Detect which cell encompasses the target text, then output its [x, y] center coordinate. 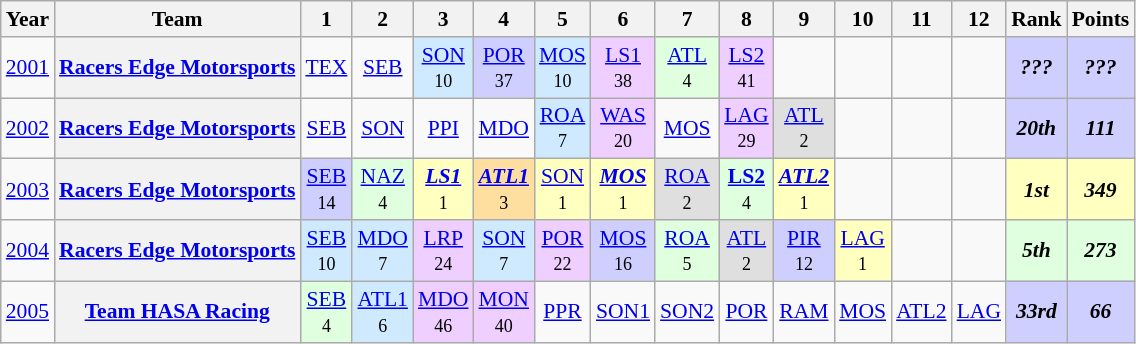
ROA5 [687, 250]
WAS20 [623, 128]
POR22 [562, 250]
Team HASA Racing [177, 312]
SON10 [444, 68]
33rd [1036, 312]
2005 [28, 312]
LS24 [746, 190]
PIR12 [804, 250]
ROA7 [562, 128]
ATL16 [382, 312]
10 [862, 19]
2003 [28, 190]
ATL21 [804, 190]
MON40 [504, 312]
Team [177, 19]
LS11 [444, 190]
PPI [444, 128]
SON2 [687, 312]
2 [382, 19]
SON7 [504, 250]
111 [1101, 128]
LAG29 [746, 128]
9 [804, 19]
POR [746, 312]
Rank [1036, 19]
RAM [804, 312]
PPR [562, 312]
LAG [979, 312]
LS241 [746, 68]
SEB14 [326, 190]
3 [444, 19]
MOS1 [623, 190]
12 [979, 19]
2002 [28, 128]
LRP24 [444, 250]
MDO46 [444, 312]
MDO [504, 128]
MOS16 [623, 250]
SEB4 [326, 312]
2004 [28, 250]
66 [1101, 312]
8 [746, 19]
6 [623, 19]
Year [28, 19]
1 [326, 19]
SON [382, 128]
Points [1101, 19]
ATL4 [687, 68]
5 [562, 19]
MDO7 [382, 250]
SEB10 [326, 250]
MOS10 [562, 68]
LS138 [623, 68]
349 [1101, 190]
POR37 [504, 68]
ATL13 [504, 190]
5th [1036, 250]
20th [1036, 128]
LAG1 [862, 250]
4 [504, 19]
NAZ4 [382, 190]
11 [921, 19]
273 [1101, 250]
2001 [28, 68]
1st [1036, 190]
ROA2 [687, 190]
TEX [326, 68]
7 [687, 19]
